Find where the given text appears and provide that cell's center as [X, Y] coordinate. 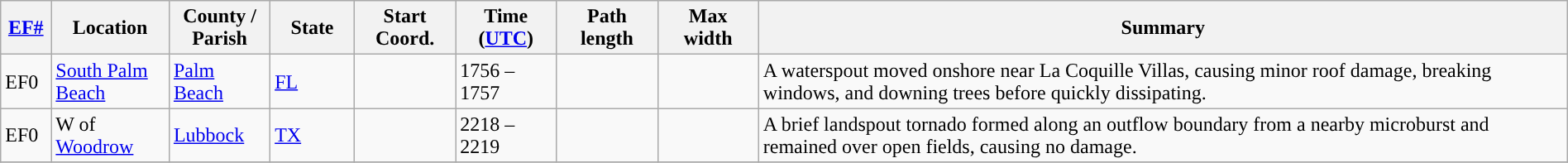
Palm Beach [219, 81]
Lubbock [219, 136]
EF# [26, 28]
1756 – 1757 [506, 81]
Location [111, 28]
FL [313, 81]
2218 – 2219 [506, 136]
A brief landspout tornado formed along an outflow boundary from a nearby microburst and remained over open fields, causing no damage. [1163, 136]
Time (UTC) [506, 28]
South Palm Beach [111, 81]
Start Coord. [404, 28]
County / Parish [219, 28]
Max width [708, 28]
Summary [1163, 28]
A waterspout moved onshore near La Coquille Villas, causing minor roof damage, breaking windows, and downing trees before quickly dissipating. [1163, 81]
Path length [607, 28]
State [313, 28]
TX [313, 136]
W of Woodrow [111, 136]
